Provide the (X, Y) coordinate of the cell's center where the given text is located.  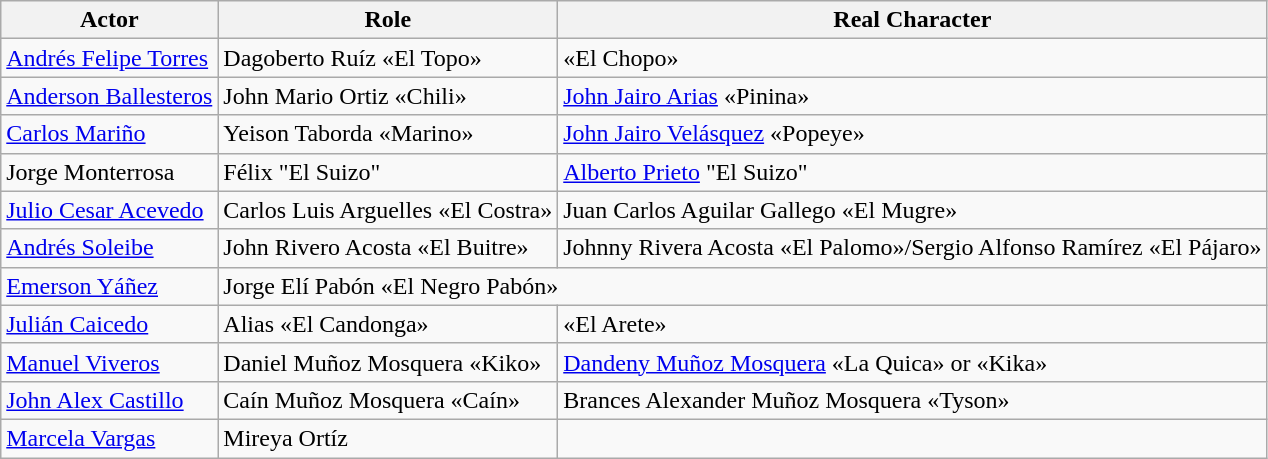
«El Chopo» (912, 58)
Carlos Luis Arguelles «El Costra» (388, 210)
«El Arete» (912, 324)
Emerson Yáñez (110, 286)
Johnny Rivera Acosta «El Palomo»/Sergio Alfonso Ramírez «El Pájaro» (912, 248)
Role (388, 20)
Julio Cesar Acevedo (110, 210)
Caín Muñoz Mosquera «Caín» (388, 400)
Alias «El Candonga» (388, 324)
Dandeny Muñoz Mosquera «La Quica» or «Kika» (912, 362)
Alberto Prieto "El Suizo" (912, 172)
Yeison Taborda «Marino» (388, 134)
Andrés Soleibe (110, 248)
Félix "El Suizo" (388, 172)
John Rivero Acosta «El Buitre» (388, 248)
John Jairo Velásquez «Popeye» (912, 134)
Juan Carlos Aguilar Gallego «El Mugre» (912, 210)
Real Character (912, 20)
Daniel Muñoz Mosquera «Kiko» (388, 362)
Jorge Elí Pabón «El Negro Pabón» (742, 286)
Actor (110, 20)
John Mario Ortiz «Chili» (388, 96)
John Alex Castillo (110, 400)
Marcela Vargas (110, 438)
Dagoberto Ruíz «El Topo» (388, 58)
John Jairo Arias «Pinina» (912, 96)
Andrés Felipe Torres (110, 58)
Mireya Ortíz (388, 438)
Manuel Viveros (110, 362)
Anderson Ballesteros (110, 96)
Carlos Mariño (110, 134)
Jorge Monterrosa (110, 172)
Julián Caicedo (110, 324)
Brances Alexander Muñoz Mosquera «Tyson» (912, 400)
